Scan for the cell matching the given text and deliver its [X, Y] coordinate at center. 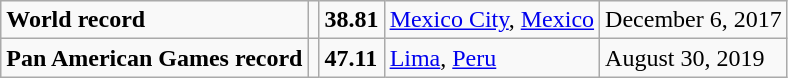
Lima, Peru [492, 58]
Pan American Games record [154, 58]
August 30, 2019 [694, 58]
38.81 [352, 20]
Mexico City, Mexico [492, 20]
December 6, 2017 [694, 20]
47.11 [352, 58]
World record [154, 20]
